For the text-containing cell, return its midpoint in [x, y] coordinate format. 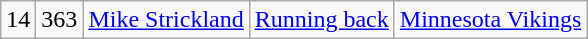
14 [18, 20]
363 [60, 20]
Minnesota Vikings [490, 20]
Running back [322, 20]
Mike Strickland [166, 20]
